Pinpoint the cell where the given text exists, returning its [x, y] midpoint coordinate. 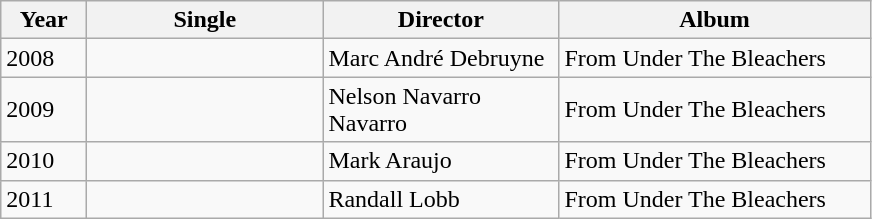
Mark Araujo [441, 161]
Marc André Debruyne [441, 58]
2008 [44, 58]
Director [441, 20]
2011 [44, 199]
Randall Lobb [441, 199]
Year [44, 20]
Nelson Navarro Navarro [441, 110]
Single [205, 20]
2010 [44, 161]
2009 [44, 110]
Album [714, 20]
